Capture the cell that displays the provided text and extract its (x, y) central coordinate. 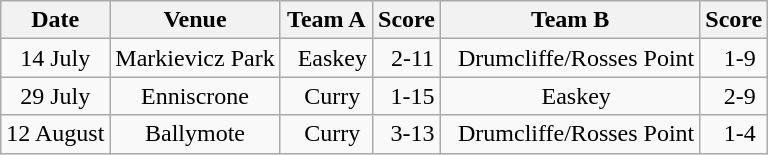
1-9 (734, 58)
Team B (570, 20)
Enniscrone (195, 96)
1-4 (734, 134)
Venue (195, 20)
Markievicz Park (195, 58)
12 August (56, 134)
Date (56, 20)
1-15 (407, 96)
Team A (326, 20)
3-13 (407, 134)
2-11 (407, 58)
29 July (56, 96)
14 July (56, 58)
Ballymote (195, 134)
2-9 (734, 96)
